Identify which cell holds the provided text, then report its [X, Y] central coordinate. 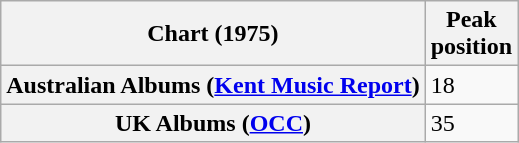
Australian Albums (Kent Music Report) [213, 85]
Peakposition [471, 34]
UK Albums (OCC) [213, 123]
35 [471, 123]
Chart (1975) [213, 34]
18 [471, 85]
